Capture the cell that displays the provided text and extract its (X, Y) central coordinate. 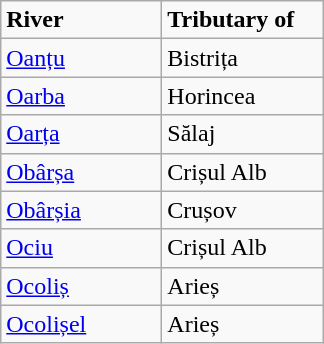
Obârșia (82, 210)
Ocoliș (82, 286)
Ociu (82, 248)
Obârșa (82, 172)
River (82, 20)
Sălaj (242, 134)
Ocolișel (82, 324)
Crușov (242, 210)
Horincea (242, 96)
Oanțu (82, 58)
Oarba (82, 96)
Bistrița (242, 58)
Tributary of (242, 20)
Oarța (82, 134)
